Search for the cell housing the specified text and yield its [X, Y] center coordinate. 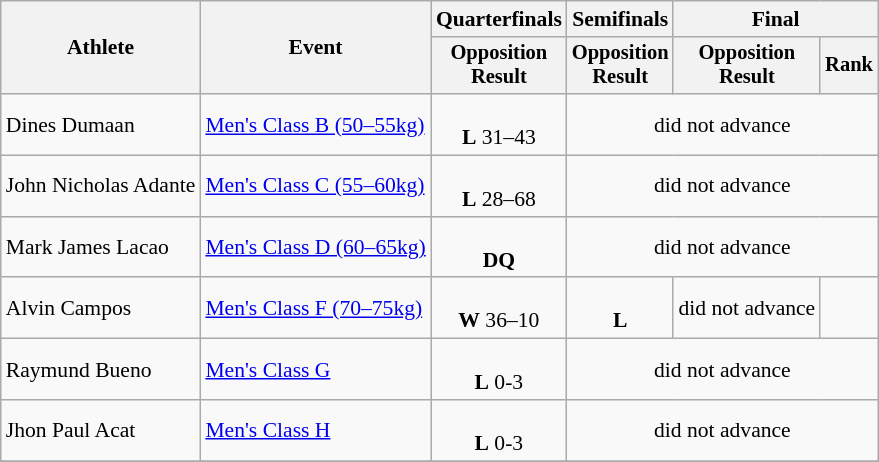
Men's Class B (50–55kg) [315, 124]
Alvin Campos [101, 308]
Rank [849, 66]
Men's Class D (60–65kg) [315, 248]
Mark James Lacao [101, 248]
Athlete [101, 48]
W 36–10 [499, 308]
Event [315, 48]
DQ [499, 248]
Semifinals [620, 19]
Jhon Paul Acat [101, 430]
L 31–43 [499, 124]
Men's Class G [315, 370]
L [620, 308]
Final [775, 19]
John Nicholas Adante [101, 186]
Men's Class H [315, 430]
L 28–68 [499, 186]
Men's Class C (55–60kg) [315, 186]
Dines Dumaan [101, 124]
Quarterfinals [499, 19]
Men's Class F (70–75kg) [315, 308]
Raymund Bueno [101, 370]
